For the text-containing cell, return its midpoint in (x, y) coordinate format. 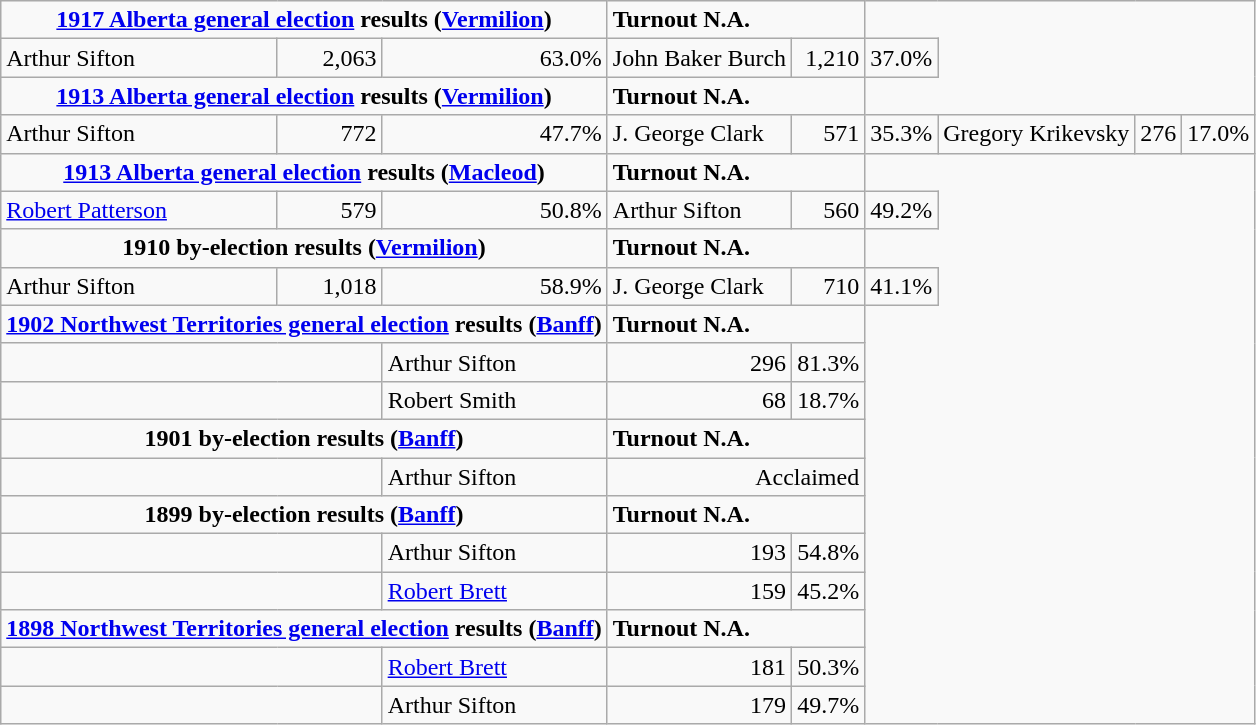
579 (330, 210)
47.7% (494, 134)
193 (699, 553)
63.0% (494, 58)
2,063 (330, 58)
68 (699, 400)
772 (330, 134)
1902 Northwest Territories general election results (Banff) (304, 324)
560 (828, 210)
49.2% (902, 210)
571 (828, 134)
Robert Smith (494, 400)
159 (699, 591)
276 (1158, 134)
1901 by-election results (Banff) (304, 438)
58.9% (494, 286)
49.7% (828, 705)
179 (699, 705)
17.0% (1218, 134)
81.3% (828, 362)
1917 Alberta general election results (Vermilion) (304, 20)
1913 Alberta general election results (Vermilion) (304, 96)
John Baker Burch (699, 58)
296 (699, 362)
54.8% (828, 553)
1898 Northwest Territories general election results (Banff) (304, 629)
Robert Patterson (140, 210)
1899 by-election results (Banff) (304, 515)
37.0% (902, 58)
50.8% (494, 210)
1,210 (828, 58)
Gregory Krikevsky (1036, 134)
18.7% (828, 400)
1,018 (330, 286)
710 (828, 286)
1913 Alberta general election results (Macleod) (304, 172)
35.3% (902, 134)
41.1% (902, 286)
50.3% (828, 667)
1910 by-election results (Vermilion) (304, 248)
181 (699, 667)
45.2% (828, 591)
Acclaimed (736, 477)
